Return [X, Y] of the center of cell containing provided text 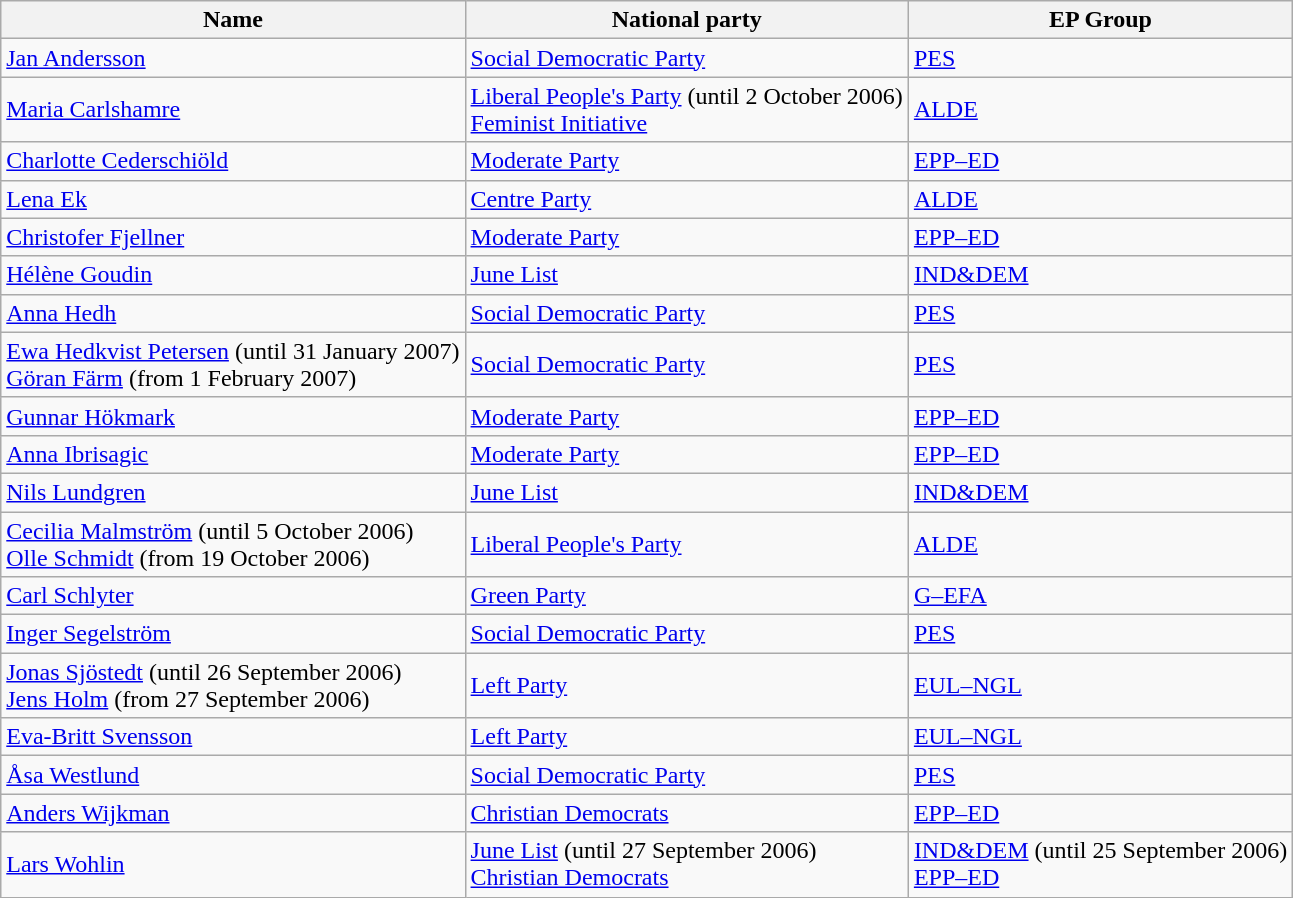
IND&DEM (until 25 September 2006) EPP–ED [1100, 864]
Anna Hedh [233, 313]
June List (until 27 September 2006) Christian Democrats [686, 864]
Liberal People's Party [686, 544]
Cecilia Malmström (until 5 October 2006)Olle Schmidt (from 19 October 2006) [233, 544]
Liberal People's Party (until 2 October 2006) Feminist Initiative [686, 110]
National party [686, 20]
Carl Schlyter [233, 596]
Christofer Fjellner [233, 237]
Ewa Hedkvist Petersen (until 31 January 2007)Göran Färm (from 1 February 2007) [233, 364]
Jan Andersson [233, 58]
Maria Carlshamre [233, 110]
Hélène Goudin [233, 275]
EP Group [1100, 20]
Åsa Westlund [233, 775]
Lars Wohlin [233, 864]
Green Party [686, 596]
Eva-Britt Svensson [233, 737]
Charlotte Cederschiöld [233, 161]
Name [233, 20]
Centre Party [686, 199]
Christian Democrats [686, 813]
Lena Ek [233, 199]
Jonas Sjöstedt (until 26 September 2006)Jens Holm (from 27 September 2006) [233, 686]
Anna Ibrisagic [233, 454]
Anders Wijkman [233, 813]
Gunnar Hökmark [233, 416]
Inger Segelström [233, 634]
Nils Lundgren [233, 492]
G–EFA [1100, 596]
